Determine the (X, Y) coordinate at the center of the cell enclosing the given text.  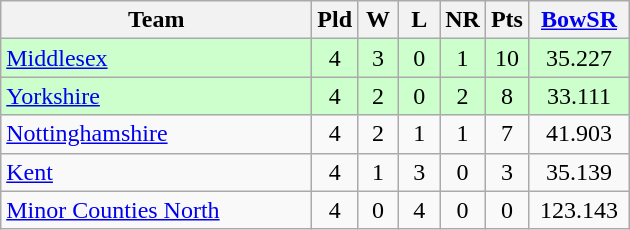
10 (506, 58)
41.903 (578, 134)
35.139 (578, 172)
33.111 (578, 96)
L (420, 20)
7 (506, 134)
W (378, 20)
Nottinghamshire (156, 134)
NR (463, 20)
Kent (156, 172)
35.227 (578, 58)
BowSR (578, 20)
Minor Counties North (156, 210)
Pts (506, 20)
Middlesex (156, 58)
Team (156, 20)
8 (506, 96)
123.143 (578, 210)
Pld (335, 20)
Yorkshire (156, 96)
